Return [X, Y] of the center of cell containing provided text 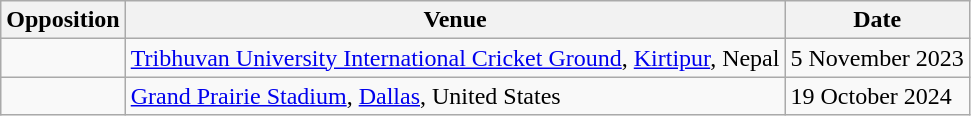
Date [877, 20]
19 October 2024 [877, 96]
Venue [455, 20]
Tribhuvan University International Cricket Ground, Kirtipur, Nepal [455, 58]
5 November 2023 [877, 58]
Opposition [63, 20]
Grand Prairie Stadium, Dallas, United States [455, 96]
